Determine the (x, y) coordinate at the center of the cell enclosing the given text.  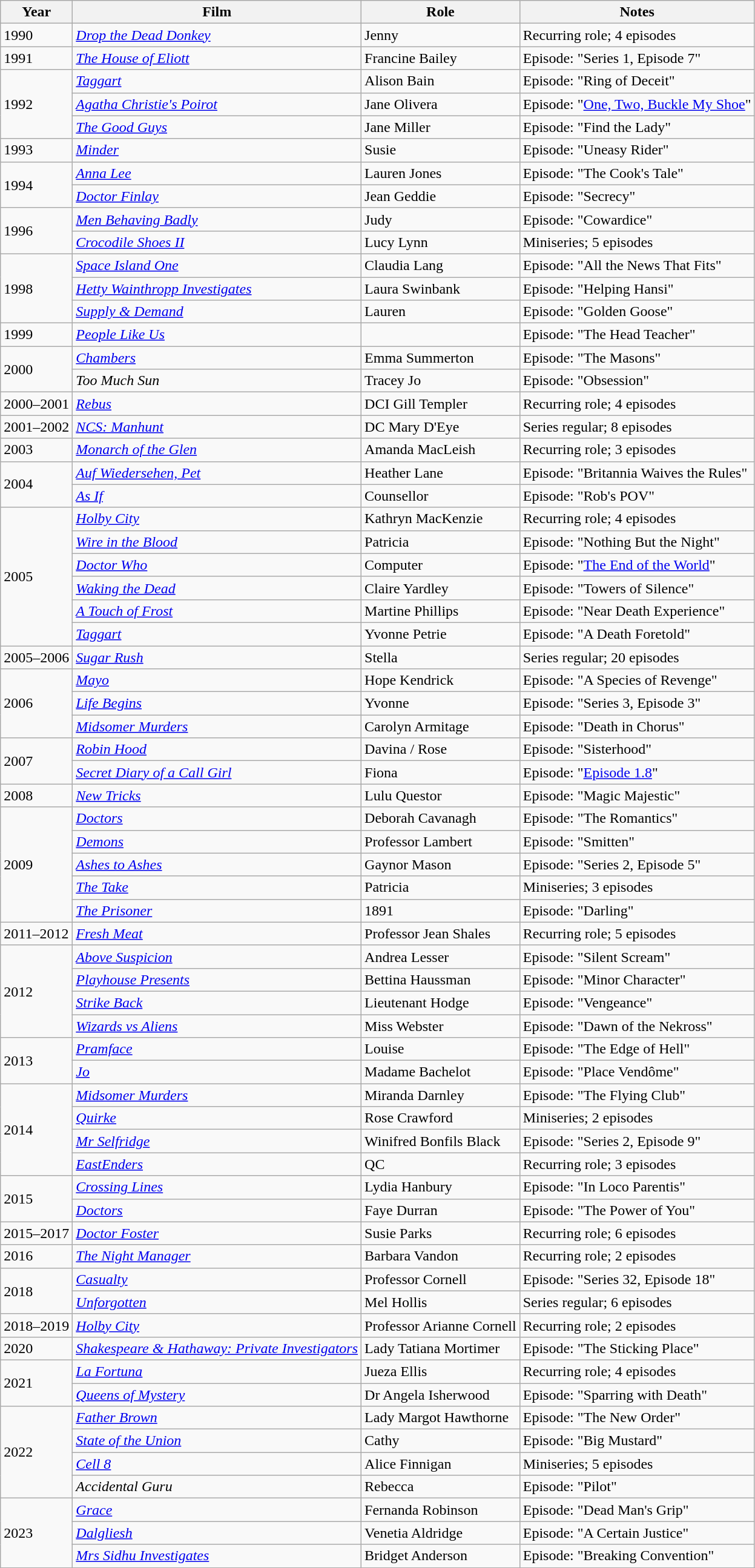
Episode: "The New Order" (637, 1418)
Cathy (441, 1441)
Episode: "Towers of Silence" (637, 588)
Rebus (217, 404)
Episode: "Series 1, Episode 7" (637, 58)
Jueza Ellis (441, 1371)
Laura Swinbank (441, 289)
Miranda Darnley (441, 1095)
Madame Bachelot (441, 1072)
Demons (217, 842)
Too Much Sun (217, 381)
Strike Back (217, 1003)
Unforgotten (217, 1302)
2003 (36, 450)
1996 (36, 231)
New Tricks (217, 796)
Venetia Aldridge (441, 1533)
Jane Miller (441, 127)
Accidental Guru (217, 1487)
Space Island One (217, 265)
2020 (36, 1348)
2005–2006 (36, 657)
2021 (36, 1383)
Dr Angela Isherwood (441, 1394)
Episode: "Uneasy Rider" (637, 150)
2015 (36, 1199)
Auf Wiedersehen, Pet (217, 473)
Episode: "Series 3, Episode 3" (637, 703)
Hetty Wainthropp Investigates (217, 289)
Grace (217, 1510)
Episode: "The Edge of Hell" (637, 1049)
Above Suspicion (217, 957)
Playhouse Presents (217, 980)
Episode: "Silent Scream" (637, 957)
Episode: "The Masons" (637, 358)
Kathryn MacKenzie (441, 519)
2018 (36, 1291)
Amanda MacLeish (441, 450)
Episode: "Series 2, Episode 5" (637, 865)
Professor Arianne Cornell (441, 1325)
Mrs Sidhu Investigates (217, 1556)
Episode: "Magic Majestic" (637, 796)
Monarch of the Glen (217, 450)
Miniseries; 2 episodes (637, 1118)
Drop the Dead Donkey (217, 35)
The Take (217, 888)
Sugar Rush (217, 657)
2022 (36, 1452)
2000 (36, 369)
1990 (36, 35)
Life Begins (217, 703)
Pramface (217, 1049)
Episode: "Sisterhood" (637, 749)
Episode: "Nothing But the Night" (637, 542)
Episode: "Place Vendôme" (637, 1072)
Film (217, 12)
Episode: "Rob's POV" (637, 496)
Wizards vs Aliens (217, 1026)
Episode: "Dawn of the Nekross" (637, 1026)
Robin Hood (217, 749)
Anna Lee (217, 173)
Alice Finnigan (441, 1464)
EastEnders (217, 1164)
Bridget Anderson (441, 1556)
Mayo (217, 680)
2001–2002 (36, 427)
Lady Tatiana Mortimer (441, 1348)
Episode: "Smitten" (637, 842)
Recurring role; 5 episodes (637, 934)
Lulu Questor (441, 796)
Fiona (441, 772)
The House of Eliott (217, 58)
People Like Us (217, 335)
Professor Cornell (441, 1279)
Episode: "Golden Goose" (637, 312)
Agatha Christie's Poirot (217, 104)
Heather Lane (441, 473)
Episode: "Series 2, Episode 9" (637, 1141)
1994 (36, 185)
Fernanda Robinson (441, 1510)
Episode: "Darling" (637, 911)
Tracey Jo (441, 381)
2018–2019 (36, 1325)
2007 (36, 761)
Carolyn Armitage (441, 726)
Counsellor (441, 496)
Series regular; 8 episodes (637, 427)
Professor Lambert (441, 842)
Crocodile Shoes II (217, 242)
The Good Guys (217, 127)
Episode: "The Romantics" (637, 819)
Episode: "Death in Chorus" (637, 726)
1998 (36, 288)
Davina / Rose (441, 749)
As If (217, 496)
A Touch of Frost (217, 611)
Episode: "Ring of Deceit" (637, 81)
Episode: "Dead Man's Grip" (637, 1510)
Episode: "Sparring with Death" (637, 1394)
Episode: "Episode 1.8" (637, 772)
Professor Jean Shales (441, 934)
1891 (441, 911)
Emma Summerton (441, 358)
Judy (441, 219)
Crossing Lines (217, 1187)
2000–2001 (36, 404)
Episode: "Big Mustard" (637, 1441)
Jenny (441, 35)
Rebecca (441, 1487)
Susie (441, 150)
2005 (36, 576)
Episode: "The Sticking Place" (637, 1348)
Father Brown (217, 1418)
Claire Yardley (441, 588)
Doctor Foster (217, 1233)
1991 (36, 58)
1999 (36, 335)
Episode: "Secrecy" (637, 196)
Lady Margot Hawthorne (441, 1418)
DCI Gill Templer (441, 404)
Fresh Meat (217, 934)
Susie Parks (441, 1233)
Yvonne (441, 703)
Winifred Bonfils Black (441, 1141)
Notes (637, 12)
2006 (36, 703)
Episode: "Helping Hansi" (637, 289)
La Fortuna (217, 1371)
2016 (36, 1256)
Deborah Cavanagh (441, 819)
Episode: "A Death Foretold" (637, 634)
Faye Durran (441, 1210)
QC (441, 1164)
Claudia Lang (441, 265)
Episode: "In Loco Parentis" (637, 1187)
2013 (36, 1061)
Dalgliesh (217, 1533)
2009 (36, 865)
Louise (441, 1049)
Episode: "Britannia Waives the Rules" (637, 473)
Series regular; 20 episodes (637, 657)
Episode: "The End of the World" (637, 565)
Recurring role; 6 episodes (637, 1233)
Doctor Who (217, 565)
Year (36, 12)
DC Mary D'Eye (441, 427)
Rose Crawford (441, 1118)
Episode: "Near Death Experience" (637, 611)
Mr Selfridge (217, 1141)
Episode: "Vengeance" (637, 1003)
Episode: "All the News That Fits" (637, 265)
Lieutenant Hodge (441, 1003)
Doctor Finlay (217, 196)
Episode: "Minor Character" (637, 980)
Lauren (441, 312)
Waking the Dead (217, 588)
Jean Geddie (441, 196)
The Night Manager (217, 1256)
Stella (441, 657)
Episode: "Find the Lady" (637, 127)
2004 (36, 484)
Mel Hollis (441, 1302)
Gaynor Mason (441, 865)
State of the Union (217, 1441)
2014 (36, 1130)
Computer (441, 565)
Quirke (217, 1118)
Episode: "Series 32, Episode 18" (637, 1279)
Alison Bain (441, 81)
Episode: "The Power of You" (637, 1210)
Francine Bailey (441, 58)
1992 (36, 104)
Series regular; 6 episodes (637, 1302)
1993 (36, 150)
Miniseries; 3 episodes (637, 888)
Casualty (217, 1279)
NCS: Manhunt (217, 427)
Episode: "Pilot" (637, 1487)
Cell 8 (217, 1464)
The Prisoner (217, 911)
Episode: "A Certain Justice" (637, 1533)
Episode: "A Species of Revenge" (637, 680)
Episode: "The Flying Club" (637, 1095)
Episode: "Breaking Convention" (637, 1556)
Wire in the Blood (217, 542)
Bettina Haussman (441, 980)
Episode: "One, Two, Buckle My Shoe" (637, 104)
Miss Webster (441, 1026)
Episode: "The Head Teacher" (637, 335)
Episode: "The Cook's Tale" (637, 173)
Supply & Demand (217, 312)
Barbara Vandon (441, 1256)
Men Behaving Badly (217, 219)
Chambers (217, 358)
Martine Phillips (441, 611)
Lydia Hanbury (441, 1187)
Lauren Jones (441, 173)
Role (441, 12)
2012 (36, 991)
Yvonne Petrie (441, 634)
2011–2012 (36, 934)
2008 (36, 796)
Episode: "Cowardice" (637, 219)
2023 (36, 1533)
Shakespeare & Hathaway: Private Investigators (217, 1348)
2015–2017 (36, 1233)
Jo (217, 1072)
Hope Kendrick (441, 680)
Secret Diary of a Call Girl (217, 772)
Andrea Lesser (441, 957)
Queens of Mystery (217, 1394)
Jane Olivera (441, 104)
Minder (217, 150)
Lucy Lynn (441, 242)
Episode: "Obsession" (637, 381)
Ashes to Ashes (217, 865)
